Output the [X, Y] coordinate of the center of the cell containing the given text.  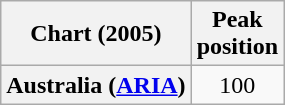
Chart (2005) [96, 34]
Peakposition [237, 34]
100 [237, 85]
Australia (ARIA) [96, 85]
